Return [x, y] of the center of cell containing provided text 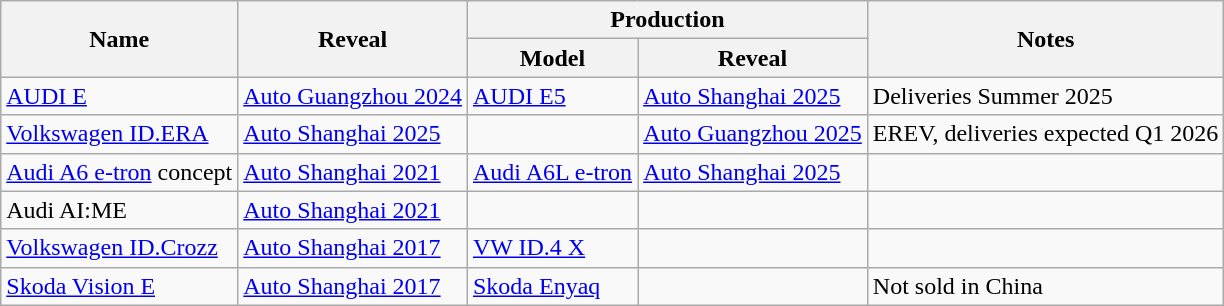
Production [667, 20]
Skoda Vision E [120, 286]
Auto Guangzhou 2024 [353, 96]
Notes [1046, 39]
Not sold in China [1046, 286]
Audi A6 e-tron concept [120, 172]
VW ID.4 X [552, 248]
Name [120, 39]
EREV, deliveries expected Q1 2026 [1046, 134]
Volkswagen ID.Crozz [120, 248]
Volkswagen ID.ERA [120, 134]
AUDI E [120, 96]
Audi A6L e-tron [552, 172]
Deliveries Summer 2025 [1046, 96]
AUDI E5 [552, 96]
Model [552, 58]
Audi AI:ME [120, 210]
Auto Guangzhou 2025 [753, 134]
Skoda Enyaq [552, 286]
